Pinpoint the cell where the given text exists, returning its [x, y] midpoint coordinate. 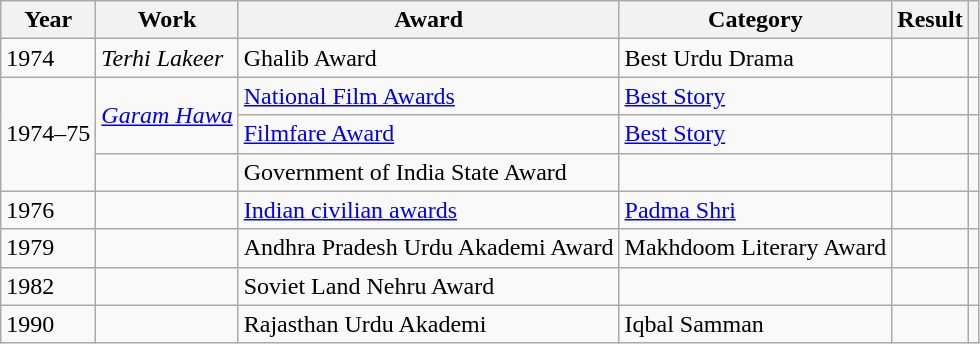
1982 [48, 286]
Rajasthan Urdu Akademi [428, 324]
Andhra Pradesh Urdu Akademi Award [428, 248]
Ghalib Award [428, 58]
Category [756, 20]
1979 [48, 248]
Filmfare Award [428, 134]
Indian civilian awards [428, 210]
National Film Awards [428, 96]
Year [48, 20]
Award [428, 20]
Best Urdu Drama [756, 58]
Work [167, 20]
Result [930, 20]
Garam Hawa [167, 115]
1990 [48, 324]
Iqbal Samman [756, 324]
1974–75 [48, 134]
Soviet Land Nehru Award [428, 286]
Makhdoom Literary Award [756, 248]
1976 [48, 210]
Terhi Lakeer [167, 58]
Padma Shri [756, 210]
Government of India State Award [428, 172]
1974 [48, 58]
